Output the (x, y) coordinate of the center of the cell containing the given text.  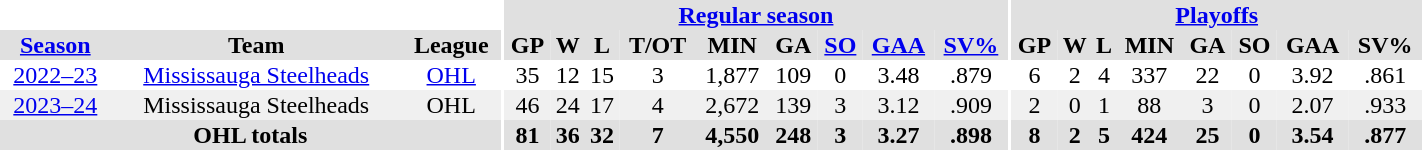
2.07 (1313, 105)
3.12 (899, 105)
12 (568, 75)
2022–23 (56, 75)
8 (1034, 135)
337 (1150, 75)
6 (1034, 75)
Playoffs (1216, 15)
36 (568, 135)
22 (1208, 75)
35 (527, 75)
25 (1208, 135)
.861 (1385, 75)
17 (602, 105)
3.92 (1313, 75)
2023–24 (56, 105)
League (452, 45)
88 (1150, 105)
46 (527, 105)
.898 (970, 135)
.879 (970, 75)
109 (793, 75)
24 (568, 105)
3.48 (899, 75)
Team (256, 45)
15 (602, 75)
32 (602, 135)
.909 (970, 105)
Regular season (756, 15)
424 (1150, 135)
3.27 (899, 135)
Season (56, 45)
139 (793, 105)
81 (527, 135)
.877 (1385, 135)
OHL totals (250, 135)
7 (658, 135)
.933 (1385, 105)
1,877 (732, 75)
T/OT (658, 45)
2,672 (732, 105)
3.54 (1313, 135)
4,550 (732, 135)
248 (793, 135)
5 (1104, 135)
1 (1104, 105)
